Output the [x, y] coordinate of the center of the cell containing the given text.  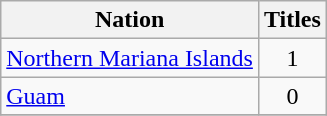
0 [292, 96]
Guam [130, 96]
Northern Mariana Islands [130, 58]
Nation [130, 20]
Titles [292, 20]
1 [292, 58]
